Output the (X, Y) coordinate of the center of the cell containing the given text.  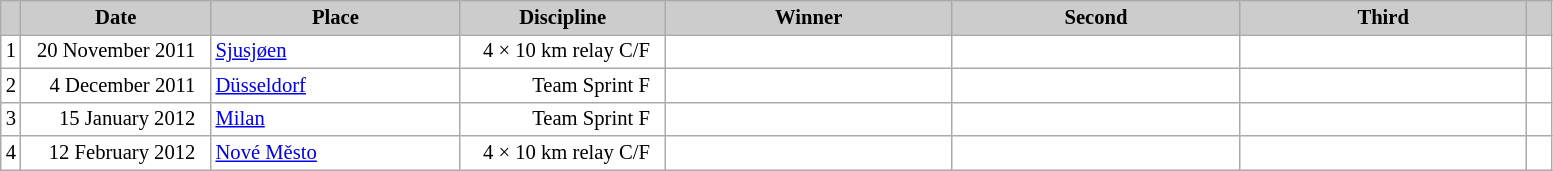
Düsseldorf (336, 85)
1 (11, 51)
Second (1096, 17)
2 (11, 85)
Nové Město (336, 153)
Date (116, 17)
Milan (336, 119)
12 February 2012 (116, 153)
20 November 2011 (116, 51)
Third (1384, 17)
Sjusjøen (336, 51)
Place (336, 17)
15 January 2012 (116, 119)
Discipline (562, 17)
4 (11, 153)
4 December 2011 (116, 85)
Winner (808, 17)
3 (11, 119)
